Find where the given text appears and provide that cell's center as (x, y) coordinate. 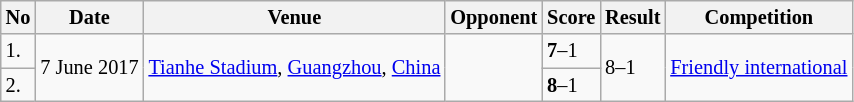
Tianhe Stadium, Guangzhou, China (295, 68)
7 June 2017 (89, 68)
Date (89, 17)
Opponent (494, 17)
Result (632, 17)
No (18, 17)
Competition (758, 17)
2. (18, 85)
Venue (295, 17)
7–1 (571, 51)
Score (571, 17)
Friendly international (758, 68)
1. (18, 51)
